Extract the (X, Y) coordinate from the center of the cell holding the provided text.  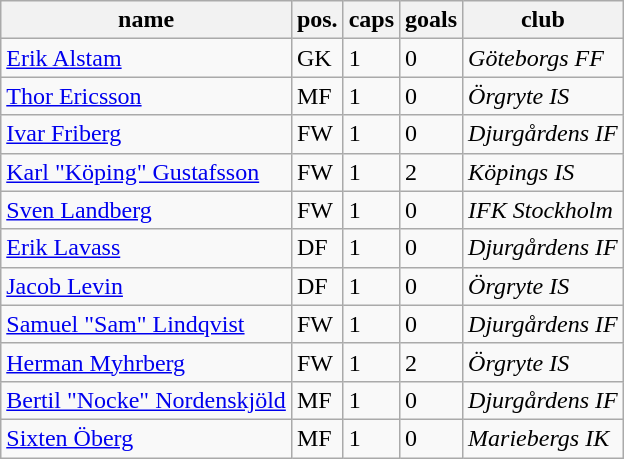
Sixten Öberg (146, 438)
Göteborgs FF (544, 58)
Köpings IS (544, 172)
pos. (317, 20)
name (146, 20)
Mariebergs IK (544, 438)
Jacob Levin (146, 286)
Thor Ericsson (146, 96)
Karl "Köping" Gustafsson (146, 172)
Sven Landberg (146, 210)
Erik Alstam (146, 58)
GK (317, 58)
IFK Stockholm (544, 210)
Ivar Friberg (146, 134)
Bertil "Nocke" Nordenskjöld (146, 400)
goals (432, 20)
Erik Lavass (146, 248)
Herman Myhrberg (146, 362)
Samuel "Sam" Lindqvist (146, 324)
caps (371, 20)
club (544, 20)
